Identify which cell holds the provided text, then report its (X, Y) central coordinate. 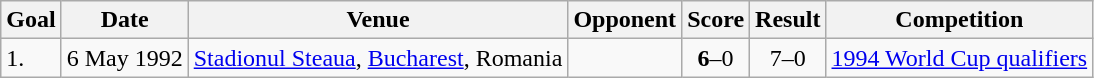
Date (124, 20)
Stadionul Steaua, Bucharest, Romania (378, 58)
Goal (31, 20)
7–0 (788, 58)
Venue (378, 20)
1. (31, 58)
Opponent (625, 20)
1994 World Cup qualifiers (960, 58)
Competition (960, 20)
Score (716, 20)
Result (788, 20)
6 May 1992 (124, 58)
6–0 (716, 58)
